Identify which cell holds the provided text, then report its [x, y] central coordinate. 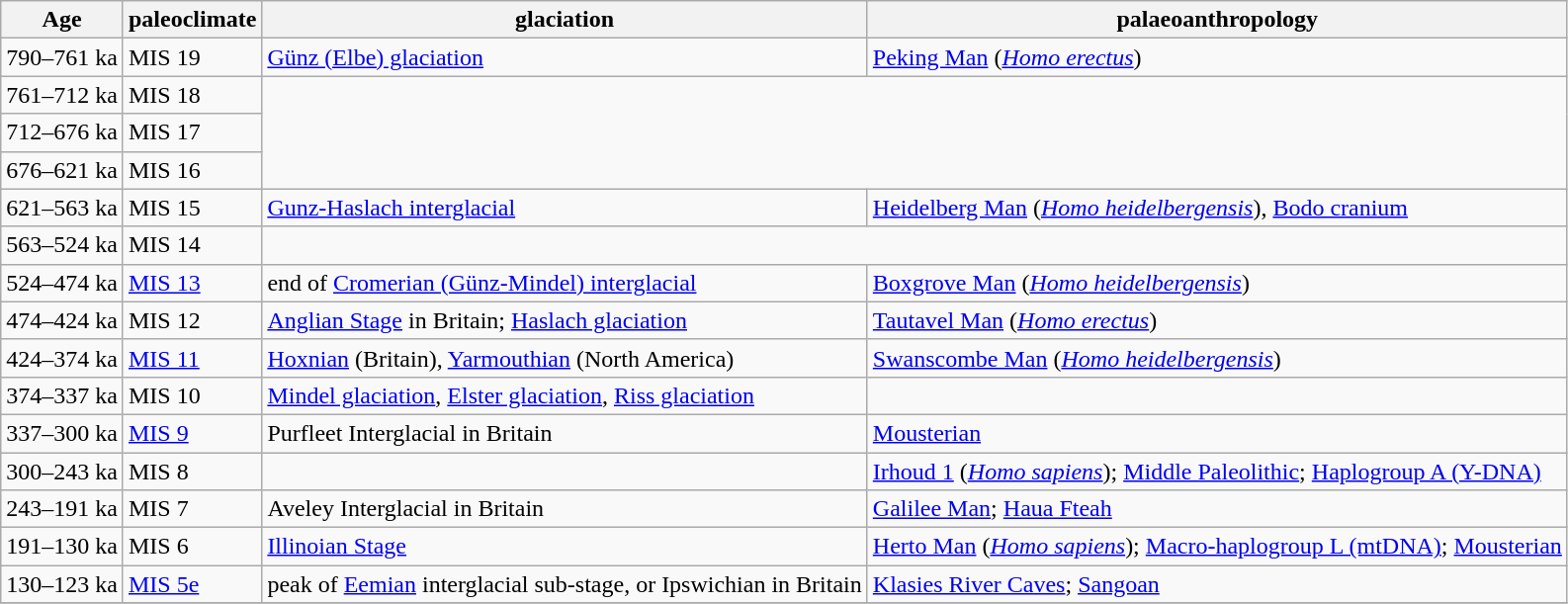
MIS 9 [192, 433]
peak of Eemian interglacial sub-stage, or Ipswichian in Britain [565, 584]
Günz (Elbe) glaciation [565, 57]
Irhoud 1 (Homo sapiens); Middle Paleolithic; Haplogroup A (Y-DNA) [1217, 472]
MIS 13 [192, 283]
Hoxnian (Britain), Yarmouthian (North America) [565, 358]
300–243 ka [62, 472]
Anglian Stage in Britain; Haslach glaciation [565, 320]
Heidelberg Man (Homo heidelbergensis), Bodo cranium [1217, 208]
Aveley Interglacial in Britain [565, 509]
Purfleet Interglacial in Britain [565, 433]
MIS 18 [192, 95]
Mindel glaciation, Elster glaciation, Riss glaciation [565, 395]
Illinoian Stage [565, 547]
621–563 ka [62, 208]
MIS 6 [192, 547]
243–191 ka [62, 509]
Age [62, 20]
Tautavel Man (Homo erectus) [1217, 320]
MIS 19 [192, 57]
191–130 ka [62, 547]
paleoclimate [192, 20]
Galilee Man; Haua Fteah [1217, 509]
palaeoanthropology [1217, 20]
Gunz-Haslach interglacial [565, 208]
end of Cromerian (Günz-Mindel) interglacial [565, 283]
790–761 ka [62, 57]
MIS 14 [192, 245]
676–621 ka [62, 170]
563–524 ka [62, 245]
MIS 16 [192, 170]
MIS 12 [192, 320]
337–300 ka [62, 433]
524–474 ka [62, 283]
474–424 ka [62, 320]
MIS 11 [192, 358]
MIS 8 [192, 472]
Herto Man (Homo sapiens); Macro-haplogroup L (mtDNA); Mousterian [1217, 547]
MIS 7 [192, 509]
MIS 17 [192, 132]
424–374 ka [62, 358]
MIS 10 [192, 395]
761–712 ka [62, 95]
Boxgrove Man (Homo heidelbergensis) [1217, 283]
712–676 ka [62, 132]
374–337 ka [62, 395]
glaciation [565, 20]
Swanscombe Man (Homo heidelbergensis) [1217, 358]
Mousterian [1217, 433]
Klasies River Caves; Sangoan [1217, 584]
Peking Man (Homo erectus) [1217, 57]
MIS 5e [192, 584]
MIS 15 [192, 208]
130–123 ka [62, 584]
